Capture the cell that displays the provided text and extract its (x, y) central coordinate. 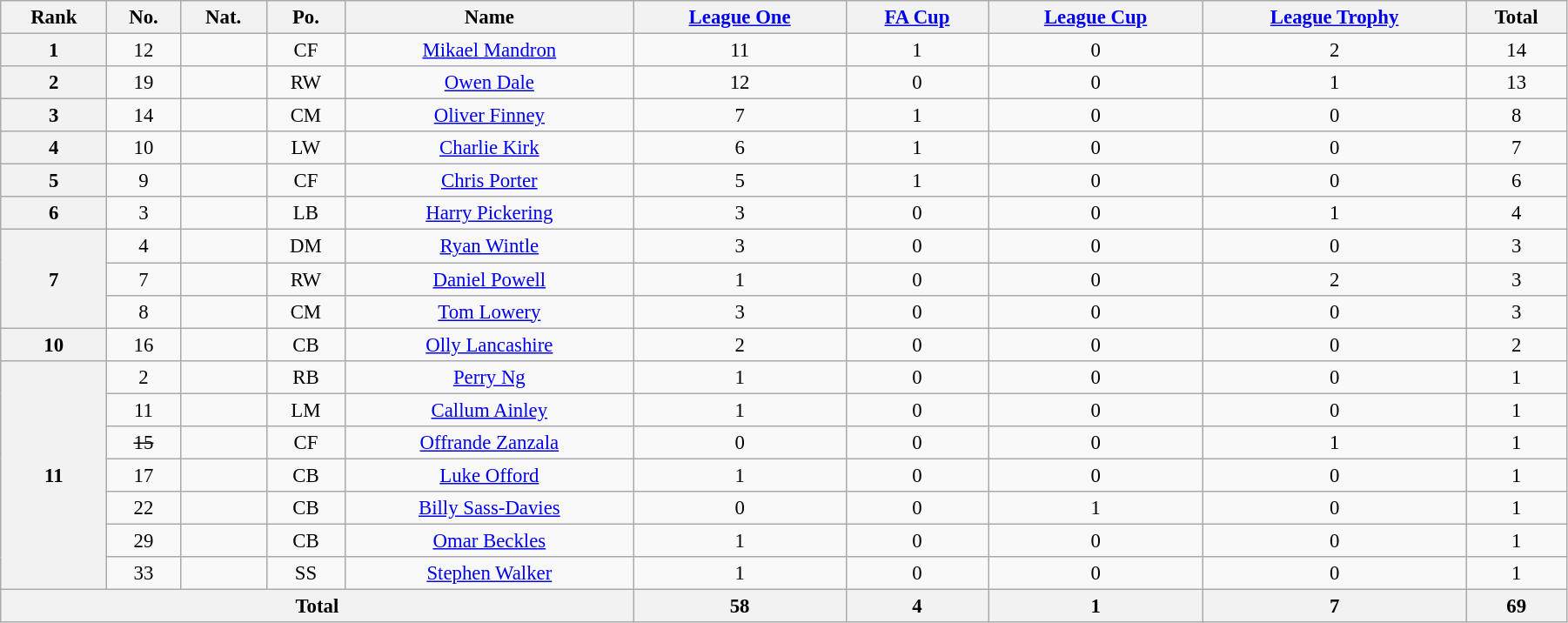
LM (306, 410)
29 (144, 540)
16 (144, 345)
Owen Dale (489, 83)
69 (1517, 606)
Olly Lancashire (489, 345)
33 (144, 573)
Name (489, 17)
Ryan Wintle (489, 246)
Mikael Mandron (489, 50)
22 (144, 508)
Daniel Powell (489, 279)
Luke Offord (489, 475)
LW (306, 148)
Oliver Finney (489, 116)
FA Cup (917, 17)
LB (306, 213)
9 (144, 181)
Harry Pickering (489, 213)
Callum Ainley (489, 410)
Po. (306, 17)
Stephen Walker (489, 573)
League Cup (1096, 17)
Tom Lowery (489, 311)
19 (144, 83)
Chris Porter (489, 181)
Perry Ng (489, 377)
League One (740, 17)
13 (1517, 83)
Rank (54, 17)
58 (740, 606)
Nat. (223, 17)
15 (144, 443)
17 (144, 475)
Omar Beckles (489, 540)
Offrande Zanzala (489, 443)
RB (306, 377)
League Trophy (1334, 17)
DM (306, 246)
Billy Sass-Davies (489, 508)
SS (306, 573)
Charlie Kirk (489, 148)
No. (144, 17)
